Locate the cell with the specified text and output its [x, y] center coordinate. 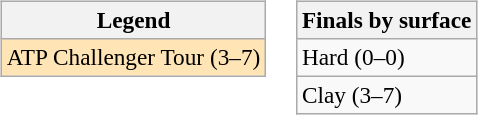
Finals by surface [387, 20]
Clay (3–7) [387, 95]
Hard (0–0) [387, 57]
Legend [133, 20]
ATP Challenger Tour (3–7) [133, 57]
